Scan for the cell matching the given text and deliver its (X, Y) coordinate at center. 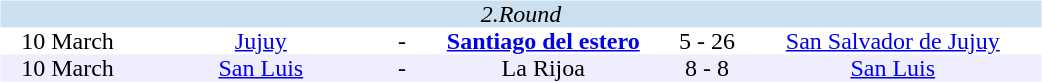
San Salvador de Jujuy (892, 42)
2.Round (520, 14)
5 - 26 (707, 42)
8 - 8 (707, 68)
La Rijoa (544, 68)
Jujuy (261, 42)
Santiago del estero (544, 42)
